Return [x, y] of the center of cell containing provided text 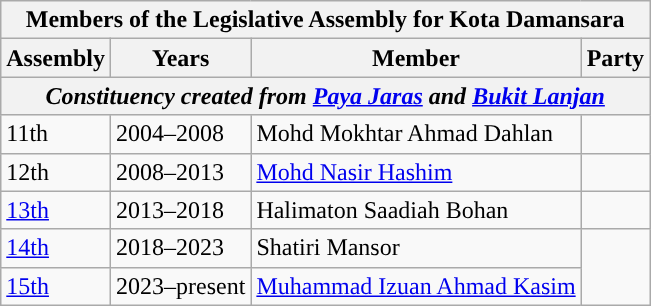
Member [416, 58]
Party [615, 58]
Shatiri Mansor [416, 248]
Assembly [56, 58]
15th [56, 286]
Muhammad Izuan Ahmad Kasim [416, 286]
14th [56, 248]
12th [56, 172]
2013–2018 [180, 210]
Constituency created from Paya Jaras and Bukit Lanjan [326, 96]
2018–2023 [180, 248]
13th [56, 210]
Members of the Legislative Assembly for Kota Damansara [326, 20]
Halimaton Saadiah Bohan [416, 210]
Mohd Mokhtar Ahmad Dahlan [416, 134]
2008–2013 [180, 172]
2004–2008 [180, 134]
Years [180, 58]
2023–present [180, 286]
Mohd Nasir Hashim [416, 172]
11th [56, 134]
